Provide the [X, Y] coordinate of the cell's center where the given text is located.  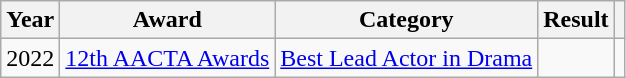
Category [406, 20]
Year [30, 20]
Award [168, 20]
12th AACTA Awards [168, 58]
Result [576, 20]
2022 [30, 58]
Best Lead Actor in Drama [406, 58]
